Pinpoint the cell where the given text exists, returning its (x, y) midpoint coordinate. 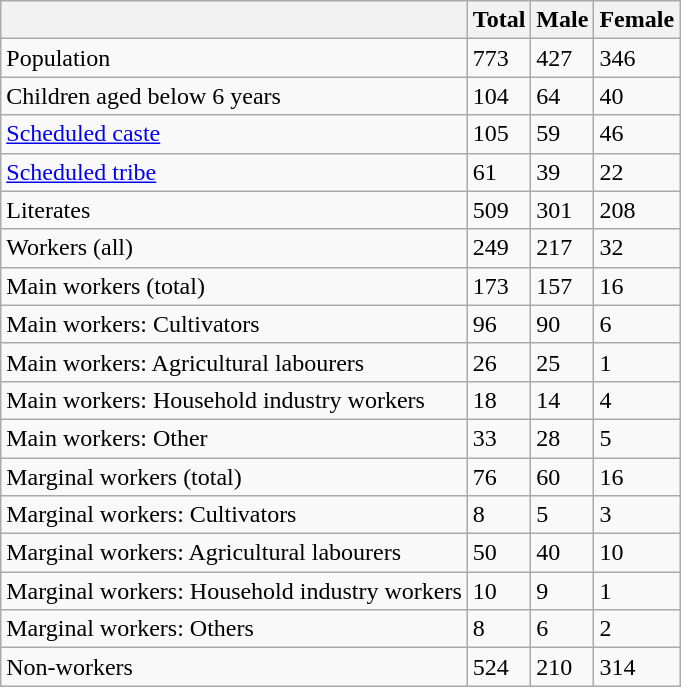
210 (562, 667)
18 (499, 400)
104 (499, 96)
Marginal workers: Cultivators (234, 515)
90 (562, 324)
157 (562, 286)
2 (637, 629)
14 (562, 400)
59 (562, 134)
9 (562, 591)
249 (499, 248)
Main workers: Other (234, 438)
Total (499, 20)
Female (637, 20)
Children aged below 6 years (234, 96)
61 (499, 172)
96 (499, 324)
26 (499, 362)
208 (637, 210)
33 (499, 438)
46 (637, 134)
22 (637, 172)
Workers (all) (234, 248)
32 (637, 248)
427 (562, 58)
28 (562, 438)
3 (637, 515)
76 (499, 477)
Population (234, 58)
Main workers (total) (234, 286)
773 (499, 58)
Marginal workers: Household industry workers (234, 591)
Literates (234, 210)
346 (637, 58)
Marginal workers (total) (234, 477)
Main workers: Household industry workers (234, 400)
50 (499, 553)
173 (499, 286)
Non-workers (234, 667)
Marginal workers: Agricultural labourers (234, 553)
Male (562, 20)
105 (499, 134)
Marginal workers: Others (234, 629)
4 (637, 400)
301 (562, 210)
217 (562, 248)
Scheduled tribe (234, 172)
Main workers: Agricultural labourers (234, 362)
Main workers: Cultivators (234, 324)
509 (499, 210)
524 (499, 667)
Scheduled caste (234, 134)
25 (562, 362)
314 (637, 667)
60 (562, 477)
64 (562, 96)
39 (562, 172)
